Detect which cell encompasses the target text, then output its [X, Y] center coordinate. 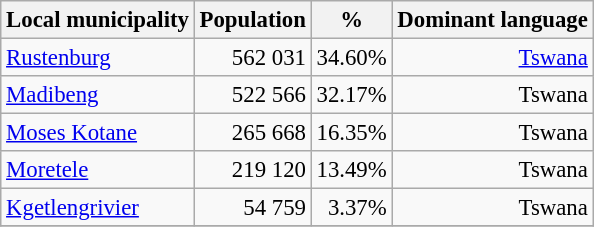
Rustenburg [98, 58]
219 120 [252, 170]
Dominant language [492, 20]
562 031 [252, 58]
3.37% [352, 208]
34.60% [352, 58]
Moretele [98, 170]
16.35% [352, 133]
54 759 [252, 208]
% [352, 20]
Local municipality [98, 20]
265 668 [252, 133]
522 566 [252, 95]
Population [252, 20]
Madibeng [98, 95]
Kgetlengrivier [98, 208]
32.17% [352, 95]
Moses Kotane [98, 133]
13.49% [352, 170]
